From the cell containing the given text, extract its center point as (X, Y) coordinate. 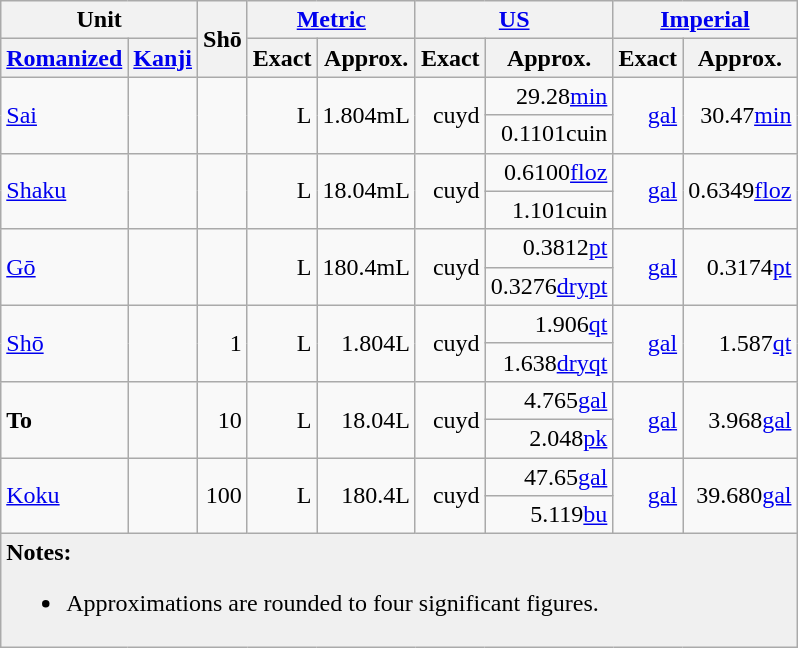
1.587qt (740, 343)
Metric (331, 20)
Shaku (64, 191)
29.28min (549, 96)
Gō (64, 267)
1.906qt (549, 324)
Imperial (705, 20)
0.1101cuin (549, 134)
18.04mL (366, 191)
0.6349floz (740, 191)
18.04L (366, 419)
0.3812pt (549, 248)
Notes:Approximations are rounded to four significant figures. (399, 590)
0.3174pt (740, 267)
1.638dryqt (549, 362)
180.4mL (366, 267)
100 (223, 496)
5.119bu (549, 515)
1.101cuin (549, 210)
30.47min (740, 115)
US (514, 20)
To (64, 419)
4.765gal (549, 400)
180.4L (366, 496)
Sai (64, 115)
1.804mL (366, 115)
Romanized (64, 58)
0.6100floz (549, 172)
0.3276drypt (549, 286)
1.804L (366, 343)
39.680gal (740, 496)
Koku (64, 496)
3.968gal (740, 419)
Kanji (163, 58)
2.048pk (549, 438)
Unit (100, 20)
47.65gal (549, 477)
1 (223, 343)
10 (223, 419)
